Identify which cell holds the provided text, then report its (X, Y) central coordinate. 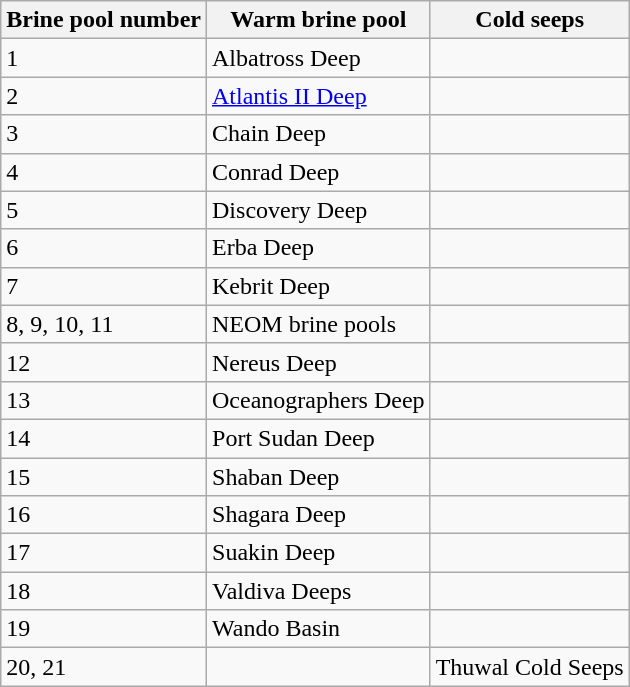
4 (104, 172)
Cold seeps (530, 20)
17 (104, 553)
Valdiva Deeps (319, 591)
Wando Basin (319, 629)
8, 9, 10, 11 (104, 324)
20, 21 (104, 667)
5 (104, 210)
13 (104, 400)
2 (104, 96)
7 (104, 286)
Kebrit Deep (319, 286)
18 (104, 591)
3 (104, 134)
Shagara Deep (319, 515)
14 (104, 438)
Erba Deep (319, 248)
Port Sudan Deep (319, 438)
Atlantis II Deep (319, 96)
Nereus Deep (319, 362)
Suakin Deep (319, 553)
Thuwal Cold Seeps (530, 667)
Albatross Deep (319, 58)
Oceanographers Deep (319, 400)
1 (104, 58)
Discovery Deep (319, 210)
16 (104, 515)
Chain Deep (319, 134)
19 (104, 629)
Warm brine pool (319, 20)
Conrad Deep (319, 172)
15 (104, 477)
NEOM brine pools (319, 324)
6 (104, 248)
Shaban Deep (319, 477)
12 (104, 362)
Brine pool number (104, 20)
